Pinpoint the cell where the given text exists, returning its [X, Y] midpoint coordinate. 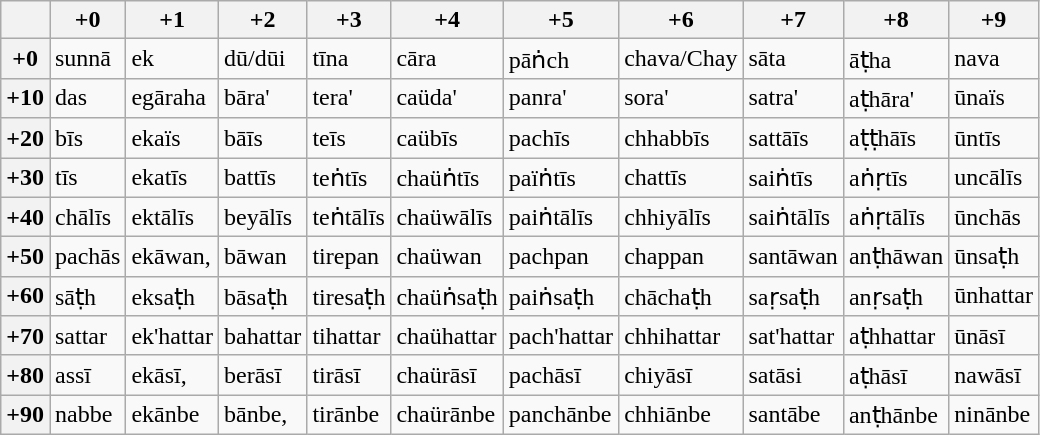
paiṅsaṭh [560, 296]
pachās [88, 257]
teīs [349, 138]
chaürāsī [447, 375]
ūnsaṭh [994, 257]
ninānbe [994, 415]
battīs [263, 178]
sat'hattar [793, 336]
berāsī [263, 375]
caüda' [447, 98]
pach'hattar [560, 336]
ekāwan, [172, 257]
+80 [26, 375]
sunnā [88, 59]
caübīs [447, 138]
+50 [26, 257]
+2 [263, 20]
chhiānbe [681, 415]
chhihattar [681, 336]
ūntīs [994, 138]
bāīs [263, 138]
teṅtālīs [349, 217]
sāṭh [88, 296]
santāwan [793, 257]
tihattar [349, 336]
+9 [994, 20]
tera' [349, 98]
tirānbe [349, 415]
santābe [793, 415]
chattīs [681, 178]
anṛsaṭh [896, 296]
+4 [447, 20]
+7 [793, 20]
chhabbīs [681, 138]
sattāīs [793, 138]
chaürānbe [447, 415]
ūnchās [994, 217]
+90 [26, 415]
ekāsī, [172, 375]
chappan [681, 257]
tirāsī [349, 375]
assī [88, 375]
+60 [26, 296]
tīna [349, 59]
bāwan [263, 257]
ūnāsī [994, 336]
chava/Chay [681, 59]
+70 [26, 336]
ek [172, 59]
+10 [26, 98]
pachāsī [560, 375]
pachīs [560, 138]
saiṅtīs [793, 178]
bāsaṭh [263, 296]
tīs [88, 178]
anṭhānbe [896, 415]
pachpan [560, 257]
sattar [88, 336]
saṛsaṭh [793, 296]
chālīs [88, 217]
ek'hattar [172, 336]
ekānbe [172, 415]
chaühattar [447, 336]
ekaïs [172, 138]
beyālīs [263, 217]
saiṅtālīs [793, 217]
chaüwan [447, 257]
egāraha [172, 98]
eksaṭh [172, 296]
+20 [26, 138]
panchānbe [560, 415]
panra' [560, 98]
chhiyālīs [681, 217]
tiresaṭh [349, 296]
uncālīs [994, 178]
chaüṅsaṭh [447, 296]
tirepan [349, 257]
ekatīs [172, 178]
aṭhāsī [896, 375]
nava [994, 59]
+5 [560, 20]
+8 [896, 20]
chaüwālīs [447, 217]
aṭhhattar [896, 336]
satāsi [793, 375]
aṭṭhāīs [896, 138]
aṅṛtālīs [896, 217]
+40 [26, 217]
dū/dūi [263, 59]
nawāsī [994, 375]
paiṅtālīs [560, 217]
bānbe, [263, 415]
chāchaṭh [681, 296]
ūnhattar [994, 296]
+6 [681, 20]
bīs [88, 138]
bahattar [263, 336]
+1 [172, 20]
bāra' [263, 98]
aṅṛtīs [896, 178]
anṭhāwan [896, 257]
cāra [447, 59]
nabbe [88, 415]
ūnaïs [994, 98]
chaüṅtīs [447, 178]
ektālīs [172, 217]
+3 [349, 20]
chiyāsī [681, 375]
sāta [793, 59]
+30 [26, 178]
aṭhāra' [896, 98]
āṭha [896, 59]
satra' [793, 98]
sora' [681, 98]
teṅtīs [349, 178]
das [88, 98]
pāṅch [560, 59]
païṅtīs [560, 178]
